Determine the [X, Y] coordinate at the center of the cell enclosing the given text.  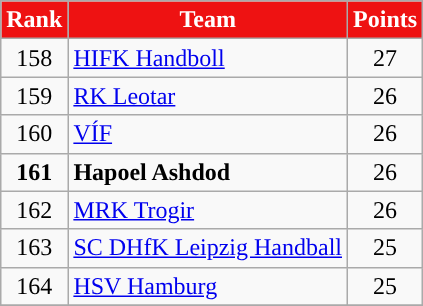
Team [208, 20]
158 [34, 58]
160 [34, 134]
164 [34, 286]
SC DHfK Leipzig Handball [208, 248]
Hapoel Ashdod [208, 172]
163 [34, 248]
HIFK Handboll [208, 58]
162 [34, 210]
VÍF [208, 134]
HSV Hamburg [208, 286]
Points [386, 20]
27 [386, 58]
161 [34, 172]
RK Leotar [208, 96]
159 [34, 96]
Rank [34, 20]
MRK Trogir [208, 210]
